Return [X, Y] of the center of cell containing provided text 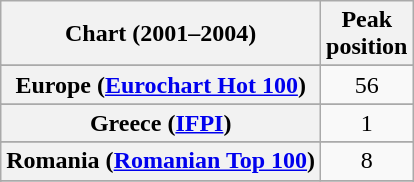
1 [367, 123]
8 [367, 161]
Peakposition [367, 34]
Chart (2001–2004) [161, 34]
Romania (Romanian Top 100) [161, 161]
Europe (Eurochart Hot 100) [161, 85]
Greece (IFPI) [161, 123]
56 [367, 85]
